Locate the cell with the specified text and output its [X, Y] center coordinate. 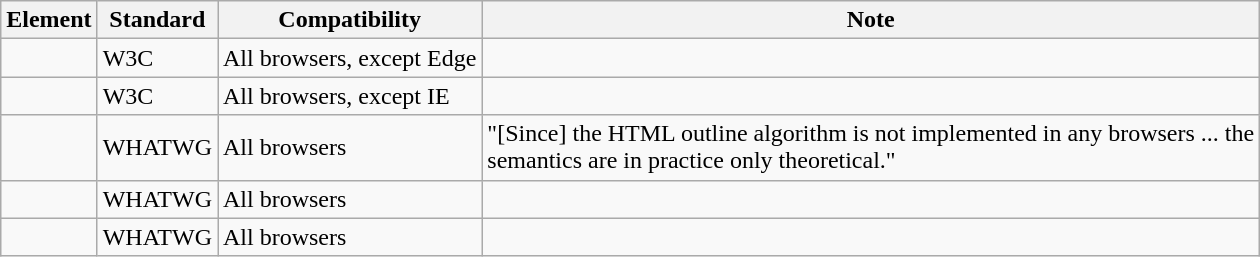
"[Since] the HTML outline algorithm is not implemented in any browsers ... the semantics are in practice only theoretical." [871, 148]
Note [871, 20]
Element [49, 20]
All browsers, except IE [350, 96]
Compatibility [350, 20]
All browsers, except Edge [350, 58]
Standard [157, 20]
